Return the [X, Y] coordinate for the center point of the cell that contains the specified text.  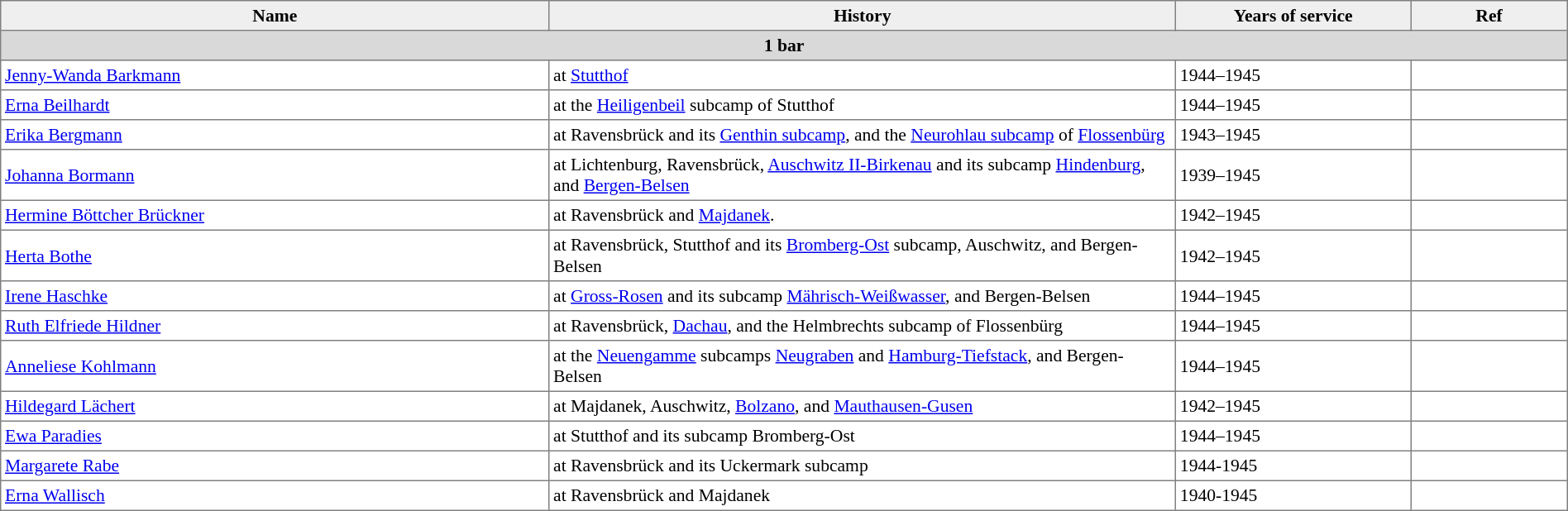
1940-1945 [1293, 495]
Ruth Elfriede Hildner [275, 326]
1943–1945 [1293, 135]
at Gross-Rosen and its subcamp Mährisch-Weißwasser, and Bergen-Belsen [863, 296]
Herta Bothe [275, 255]
at Ravensbrück and its Genthin subcamp, and the Neurohlau subcamp of Flossenbürg [863, 135]
at Ravensbrück and Majdanek. [863, 215]
at Ravensbrück, Dachau, and the Helmbrechts subcamp of Flossenbürg [863, 326]
at Stutthof [863, 75]
Ref [1489, 16]
at Ravensbrück and Majdanek [863, 495]
1 bar [784, 45]
at Majdanek, Auschwitz, Bolzano, and Mauthausen-Gusen [863, 406]
Jenny-Wanda Barkmann [275, 75]
Hildegard Lächert [275, 406]
Years of service [1293, 16]
at Stutthof and its subcamp Bromberg-Ost [863, 436]
Ewa Paradies [275, 436]
1944-1945 [1293, 466]
at Ravensbrück, Stutthof and its Bromberg-Ost subcamp, Auschwitz, and Bergen-Belsen [863, 255]
Anneliese Kohlmann [275, 366]
at Ravensbrück and its Uckermark subcamp [863, 466]
at the Heiligenbeil subcamp of Stutthof [863, 105]
Erna Beilhardt [275, 105]
Margarete Rabe [275, 466]
at the Neuengamme subcamps Neugraben and Hamburg-Tiefstack, and Bergen-Belsen [863, 366]
History [863, 16]
1939–1945 [1293, 175]
at Lichtenburg, Ravensbrück, Auschwitz II-Birkenau and its subcamp Hindenburg, and Bergen-Belsen [863, 175]
Hermine Böttcher Brückner [275, 215]
Johanna Bormann [275, 175]
Erna Wallisch [275, 495]
Erika Bergmann [275, 135]
Irene Haschke [275, 296]
Name [275, 16]
